Scan for the cell matching the given text and deliver its (X, Y) coordinate at center. 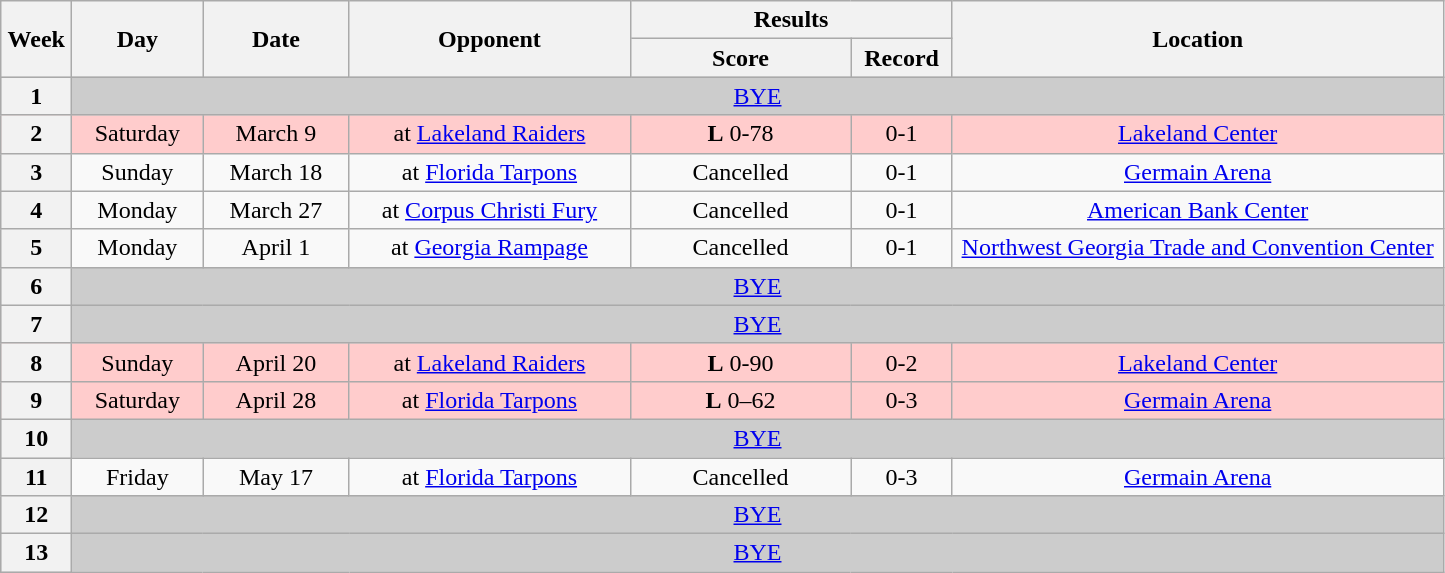
Opponent (490, 39)
11 (36, 477)
5 (36, 248)
4 (36, 210)
7 (36, 324)
13 (36, 553)
1 (36, 96)
3 (36, 172)
12 (36, 515)
Week (36, 39)
Results (791, 20)
Day (138, 39)
Location (1198, 39)
10 (36, 438)
May 17 (276, 477)
L 0-78 (740, 134)
8 (36, 362)
Northwest Georgia Trade and Convention Center (1198, 248)
L 0-90 (740, 362)
March 27 (276, 210)
April 28 (276, 400)
2 (36, 134)
April 1 (276, 248)
April 20 (276, 362)
Score (740, 58)
American Bank Center (1198, 210)
Record (902, 58)
Friday (138, 477)
March 18 (276, 172)
Date (276, 39)
at Corpus Christi Fury (490, 210)
6 (36, 286)
0-2 (902, 362)
March 9 (276, 134)
9 (36, 400)
at Georgia Rampage (490, 248)
L 0–62 (740, 400)
